Determine the (X, Y) coordinate at the center of the cell enclosing the given text.  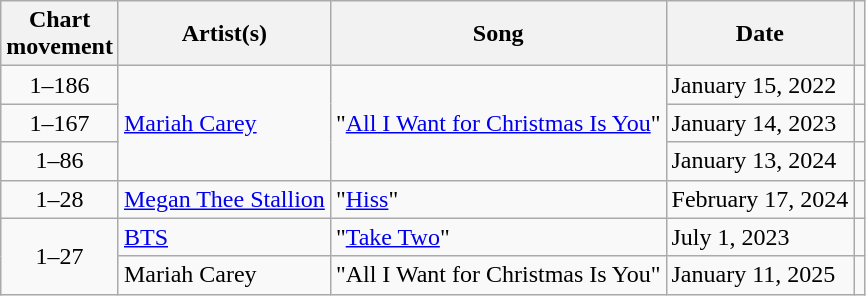
Chart movement (60, 34)
July 1, 2023 (760, 237)
February 17, 2024 (760, 199)
1–167 (60, 123)
"Take Two" (498, 237)
January 14, 2023 (760, 123)
January 13, 2024 (760, 161)
January 15, 2022 (760, 85)
Megan Thee Stallion (224, 199)
Song (498, 34)
1–27 (60, 256)
1–86 (60, 161)
"Hiss" (498, 199)
January 11, 2025 (760, 275)
Date (760, 34)
1–28 (60, 199)
BTS (224, 237)
1–186 (60, 85)
Artist(s) (224, 34)
